Capture the cell that displays the provided text and extract its (x, y) central coordinate. 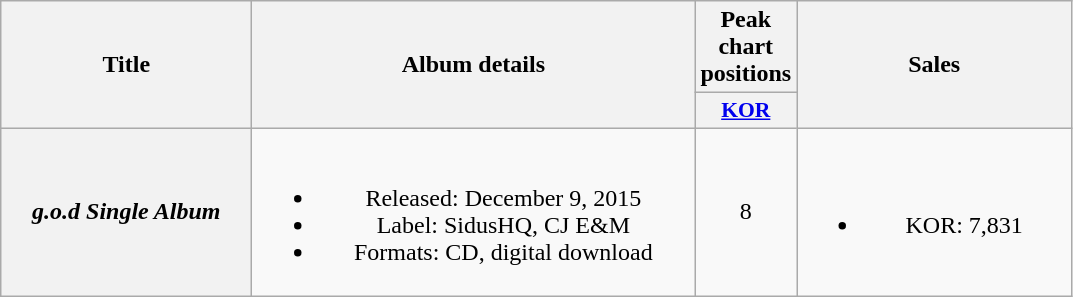
KOR (746, 111)
Album details (474, 65)
Sales (934, 65)
Peak chart positions (746, 47)
g.o.d Single Album (126, 212)
8 (746, 212)
Released: December 9, 2015 Label: SidusHQ, CJ E&MFormats: CD, digital download (474, 212)
Title (126, 65)
KOR: 7,831 (934, 212)
